Return (X, Y) of the center of cell containing provided text 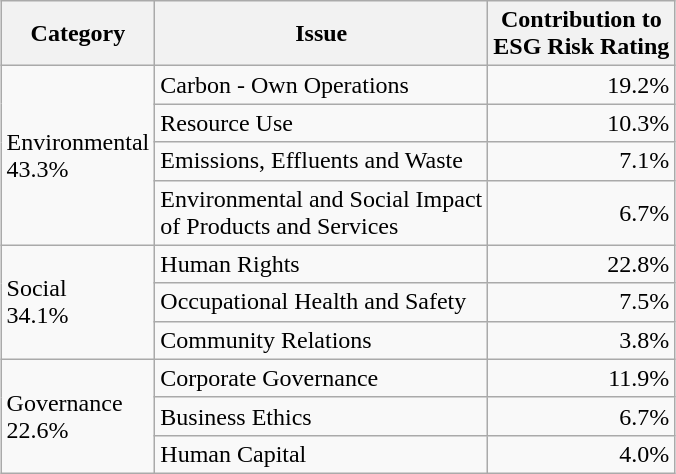
4.0% (582, 454)
Environmental43.3% (78, 156)
Corporate Governance (322, 378)
19.2% (582, 85)
Human Rights (322, 264)
Human Capital (322, 454)
10.3% (582, 123)
Category (78, 34)
Contribution toESG Risk Rating (582, 34)
22.8% (582, 264)
Business Ethics (322, 416)
Issue (322, 34)
Environmental and Social Impactof Products and Services (322, 212)
Social34.1% (78, 302)
7.5% (582, 302)
Community Relations (322, 340)
Governance22.6% (78, 416)
11.9% (582, 378)
7.1% (582, 161)
3.8% (582, 340)
Emissions, Effluents and Waste (322, 161)
Carbon - Own Operations (322, 85)
Resource Use (322, 123)
Occupational Health and Safety (322, 302)
